Provide the [X, Y] coordinate of the cell's center where the given text is located.  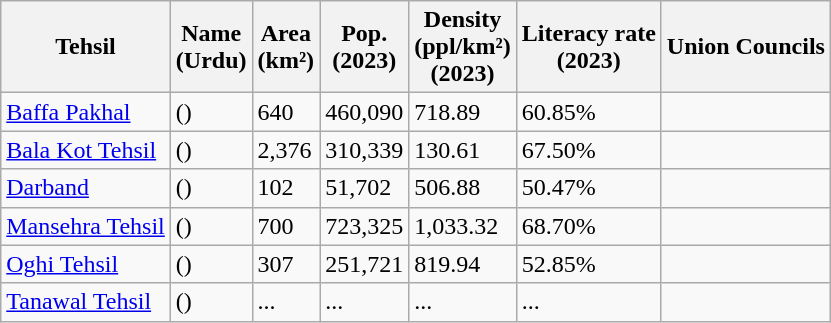
52.85% [588, 264]
Darband [86, 188]
Density(ppl/km²)(2023) [463, 47]
60.85% [588, 112]
640 [286, 112]
2,376 [286, 150]
Union Councils [746, 47]
Area(km²) [286, 47]
68.70% [588, 226]
310,339 [364, 150]
102 [286, 188]
506.88 [463, 188]
Bala Kot Tehsil [86, 150]
718.89 [463, 112]
1,033.32 [463, 226]
Tanawal Tehsil [86, 302]
Name(Urdu) [211, 47]
Oghi Tehsil [86, 264]
819.94 [463, 264]
130.61 [463, 150]
Literacy rate(2023) [588, 47]
723,325 [364, 226]
Tehsil [86, 47]
Pop.(2023) [364, 47]
460,090 [364, 112]
51,702 [364, 188]
67.50% [588, 150]
251,721 [364, 264]
700 [286, 226]
50.47% [588, 188]
Baffa Pakhal [86, 112]
307 [286, 264]
Mansehra Tehsil [86, 226]
